Output the [X, Y] coordinate of the center of the cell containing the given text.  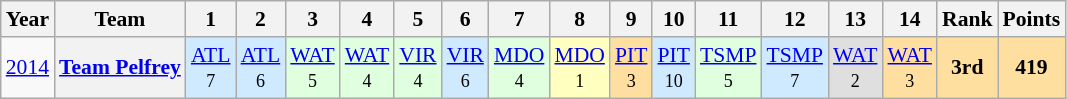
14 [909, 19]
TSMP5 [728, 68]
Team [120, 19]
2 [261, 19]
ATL6 [261, 68]
PIT3 [632, 68]
VIR4 [418, 68]
MDO1 [580, 68]
ATL7 [211, 68]
WAT2 [855, 68]
Points [1032, 19]
PIT10 [674, 68]
Rank [968, 19]
WAT4 [367, 68]
419 [1032, 68]
WAT5 [312, 68]
1 [211, 19]
9 [632, 19]
2014 [28, 68]
6 [466, 19]
12 [794, 19]
11 [728, 19]
MDO4 [520, 68]
5 [418, 19]
4 [367, 19]
10 [674, 19]
TSMP7 [794, 68]
13 [855, 19]
8 [580, 19]
WAT3 [909, 68]
Year [28, 19]
3rd [968, 68]
VIR6 [466, 68]
3 [312, 19]
7 [520, 19]
Team Pelfrey [120, 68]
